Identify which cell holds the provided text, then report its (X, Y) central coordinate. 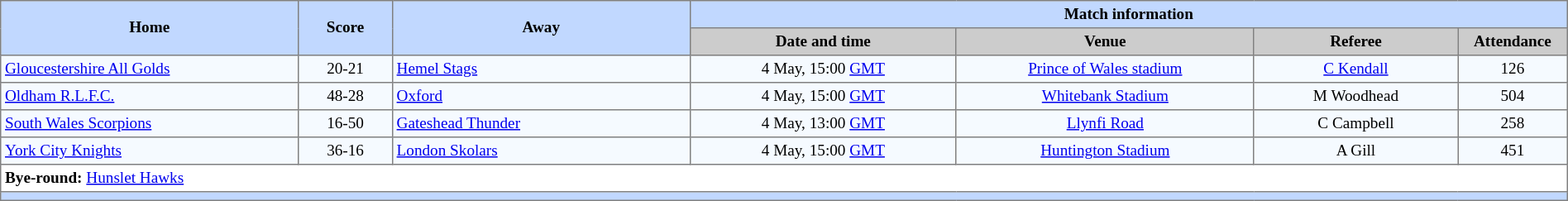
20-21 (346, 69)
London Skolars (541, 151)
Hemel Stags (541, 69)
Away (541, 28)
Huntington Stadium (1105, 151)
4 May, 13:00 GMT (823, 124)
Date and time (823, 41)
Gateshead Thunder (541, 124)
M Woodhead (1355, 96)
36-16 (346, 151)
Whitebank Stadium (1105, 96)
Match information (1128, 15)
Gloucestershire All Golds (150, 69)
504 (1513, 96)
Venue (1105, 41)
Bye-round: Hunslet Hawks (784, 179)
Oxford (541, 96)
48-28 (346, 96)
Referee (1355, 41)
258 (1513, 124)
Score (346, 28)
C Campbell (1355, 124)
C Kendall (1355, 69)
16-50 (346, 124)
South Wales Scorpions (150, 124)
451 (1513, 151)
Attendance (1513, 41)
A Gill (1355, 151)
Llynfi Road (1105, 124)
York City Knights (150, 151)
126 (1513, 69)
Oldham R.L.F.C. (150, 96)
Prince of Wales stadium (1105, 69)
Home (150, 28)
